Scan for the cell matching the given text and deliver its [x, y] coordinate at center. 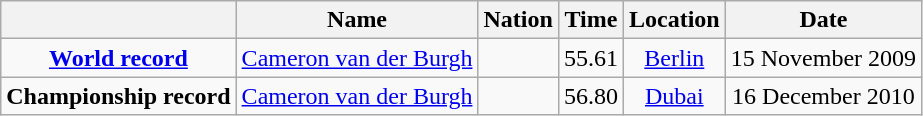
Berlin [674, 58]
Time [590, 20]
Dubai [674, 96]
World record [118, 58]
56.80 [590, 96]
Location [674, 20]
55.61 [590, 58]
15 November 2009 [823, 58]
Championship record [118, 96]
Name [357, 20]
Date [823, 20]
16 December 2010 [823, 96]
Nation [518, 20]
